Output the [X, Y] coordinate of the center of the cell containing the given text.  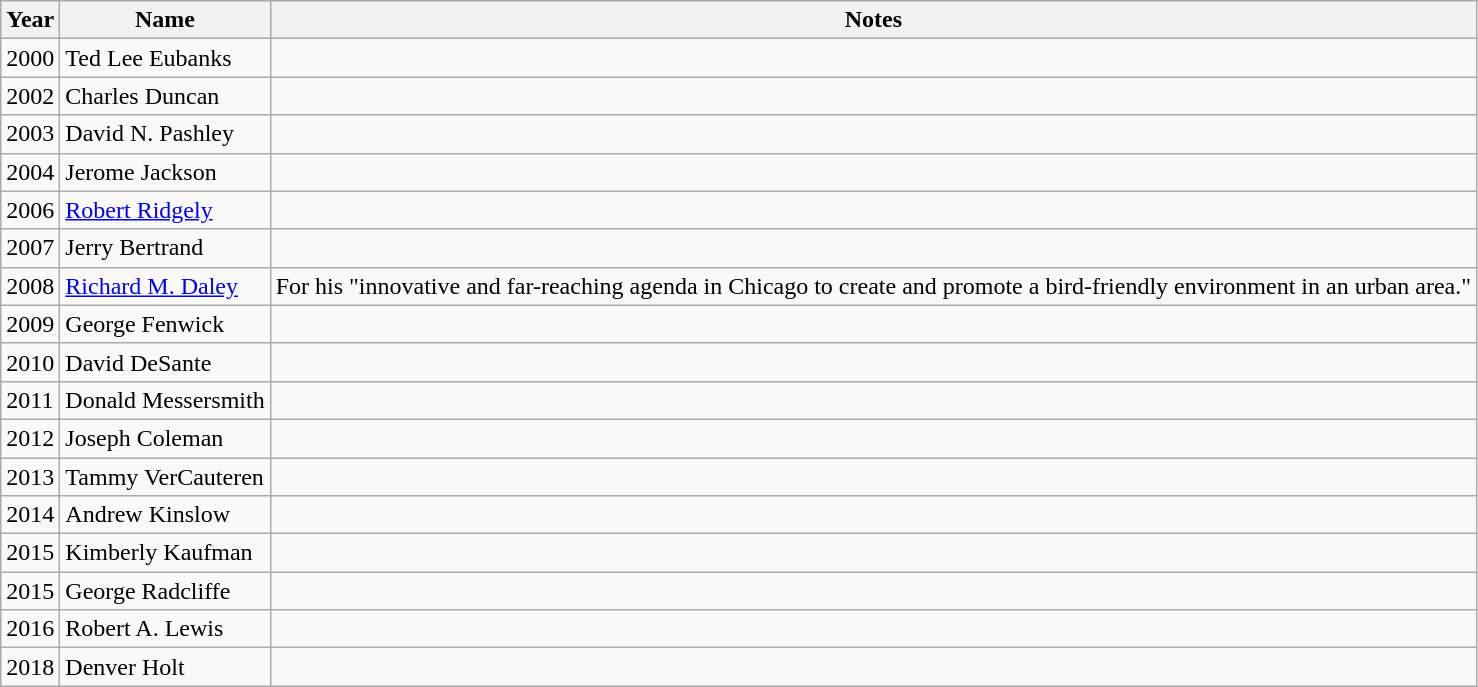
Name [165, 20]
David DeSante [165, 362]
Richard M. Daley [165, 286]
2014 [30, 515]
2007 [30, 248]
George Radcliffe [165, 591]
2018 [30, 667]
Ted Lee Eubanks [165, 58]
2012 [30, 438]
Robert A. Lewis [165, 629]
Denver Holt [165, 667]
Tammy VerCauteren [165, 477]
2011 [30, 400]
Kimberly Kaufman [165, 553]
Joseph Coleman [165, 438]
2006 [30, 210]
2013 [30, 477]
Robert Ridgely [165, 210]
Charles Duncan [165, 96]
For his "innovative and far-reaching agenda in Chicago to create and promote a bird-friendly environment in an urban area." [873, 286]
Andrew Kinslow [165, 515]
2002 [30, 96]
David N. Pashley [165, 134]
2009 [30, 324]
Notes [873, 20]
2016 [30, 629]
Jerome Jackson [165, 172]
2000 [30, 58]
Year [30, 20]
Donald Messersmith [165, 400]
Jerry Bertrand [165, 248]
2003 [30, 134]
2004 [30, 172]
2010 [30, 362]
George Fenwick [165, 324]
2008 [30, 286]
